Output the (X, Y) coordinate of the center of the cell containing the given text.  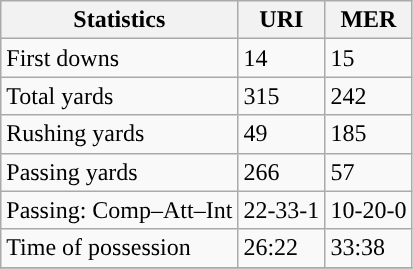
49 (282, 134)
242 (368, 96)
22-33-1 (282, 210)
Passing: Comp–Att–Int (120, 210)
266 (282, 172)
Total yards (120, 96)
Passing yards (120, 172)
315 (282, 96)
MER (368, 20)
10-20-0 (368, 210)
URI (282, 20)
57 (368, 172)
First downs (120, 58)
185 (368, 134)
Rushing yards (120, 134)
14 (282, 58)
26:22 (282, 248)
33:38 (368, 248)
15 (368, 58)
Statistics (120, 20)
Time of possession (120, 248)
